Find where the given text appears and provide that cell's center as (X, Y) coordinate. 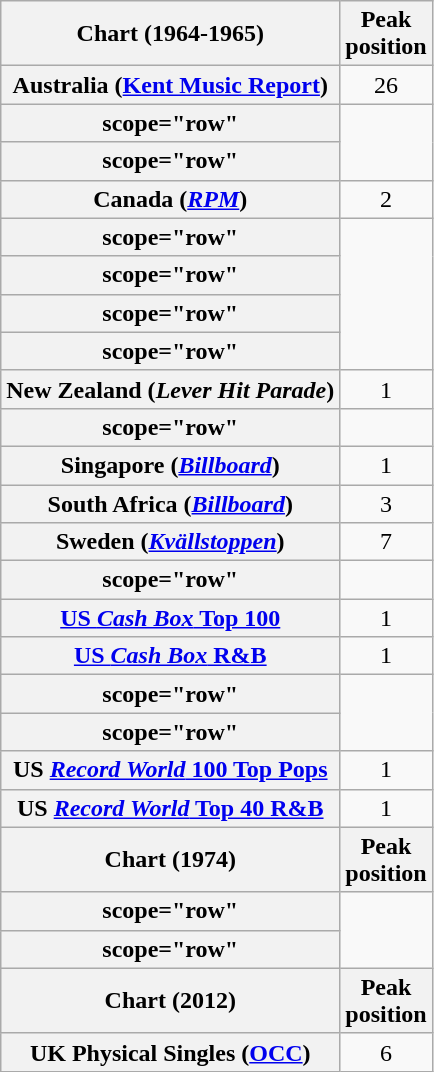
UK Physical Singles (OCC) (170, 1052)
US Cash Box Top 100 (170, 618)
South Africa (Billboard) (170, 503)
US Cash Box R&B (170, 656)
Sweden (Kvällstoppen) (170, 542)
Chart (1974) (170, 860)
Canada (RPM) (170, 199)
US Record World Top 40 R&B (170, 808)
7 (386, 542)
6 (386, 1052)
Australia (Kent Music Report) (170, 85)
US Record World 100 Top Pops (170, 770)
New Zealand (Lever Hit Parade) (170, 389)
Chart (2012) (170, 1000)
3 (386, 503)
Chart (1964-1965) (170, 34)
Singapore (Billboard) (170, 465)
26 (386, 85)
2 (386, 199)
